Capture the cell that displays the provided text and extract its (x, y) central coordinate. 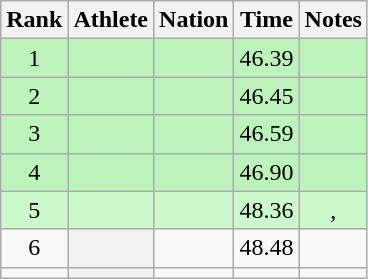
Time (266, 20)
46.45 (266, 96)
3 (34, 134)
2 (34, 96)
1 (34, 58)
6 (34, 248)
48.48 (266, 248)
46.39 (266, 58)
, (333, 210)
Notes (333, 20)
Rank (34, 20)
48.36 (266, 210)
46.90 (266, 172)
4 (34, 172)
5 (34, 210)
Nation (194, 20)
46.59 (266, 134)
Athlete (111, 20)
